Output the (X, Y) coordinate of the center of the cell containing the given text.  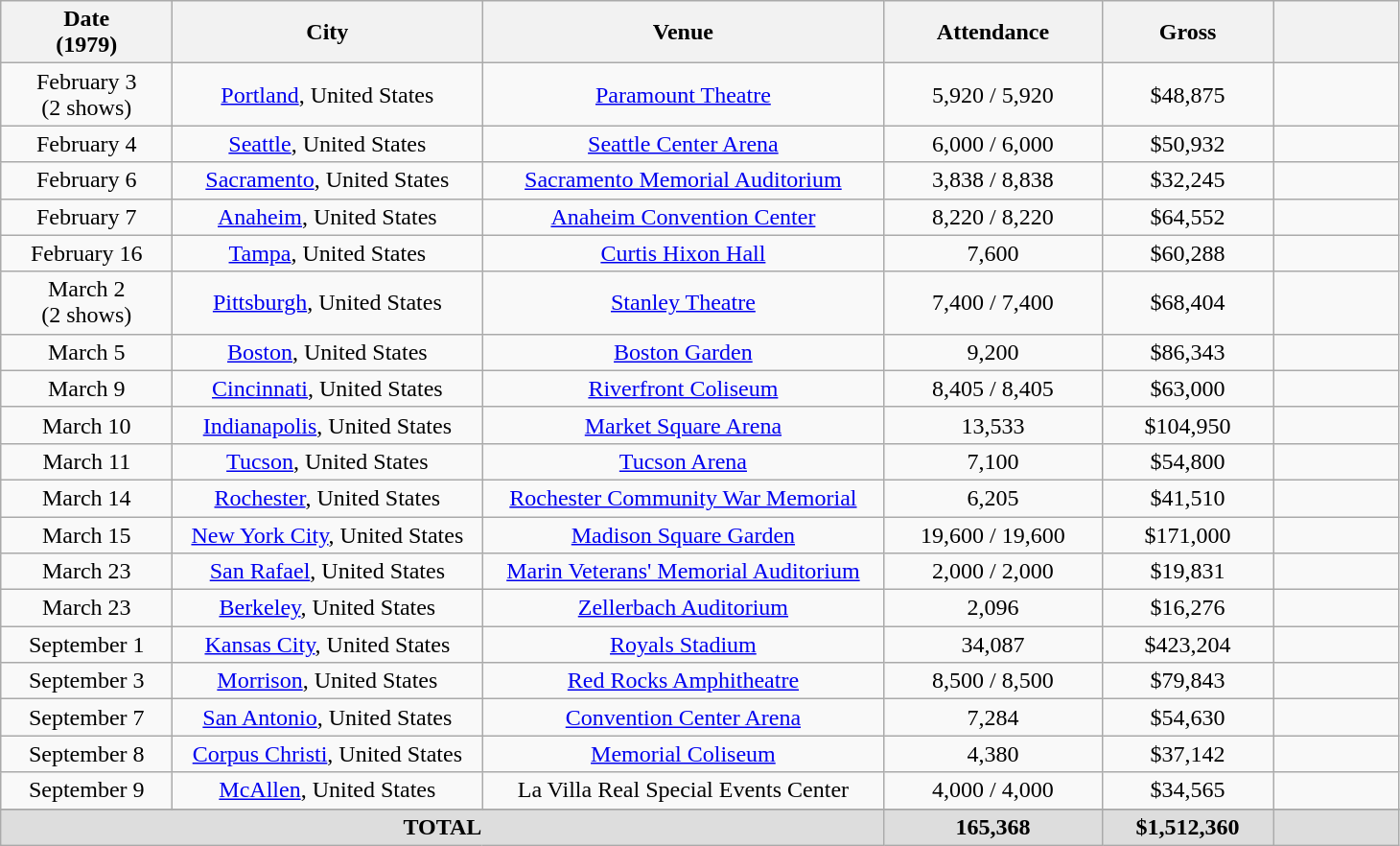
March 2(2 shows) (86, 303)
Berkeley, United States (328, 608)
Zellerbach Auditorium (683, 608)
Indianapolis, United States (328, 425)
March 14 (86, 498)
February 16 (86, 253)
$54,630 (1187, 717)
Anaheim, United States (328, 217)
4,000 / 4,000 (993, 790)
Stanley Theatre (683, 303)
$423,204 (1187, 645)
$1,512,360 (1187, 827)
March 9 (86, 388)
February 3(2 shows) (86, 94)
Anaheim Convention Center (683, 217)
5,920 / 5,920 (993, 94)
$68,404 (1187, 303)
Memorial Coliseum (683, 754)
San Rafael, United States (328, 572)
Tampa, United States (328, 253)
2,000 / 2,000 (993, 572)
Attendance (993, 33)
Pittsburgh, United States (328, 303)
March 5 (86, 352)
34,087 (993, 645)
Convention Center Arena (683, 717)
March 10 (86, 425)
$60,288 (1187, 253)
$64,552 (1187, 217)
September 9 (86, 790)
4,380 (993, 754)
March 11 (86, 461)
9,200 (993, 352)
$19,831 (1187, 572)
September 1 (86, 645)
Venue (683, 33)
Sacramento Memorial Auditorium (683, 180)
September 8 (86, 754)
Rochester, United States (328, 498)
$63,000 (1187, 388)
San Antonio, United States (328, 717)
8,220 / 8,220 (993, 217)
$32,245 (1187, 180)
Tucson Arena (683, 461)
8,500 / 8,500 (993, 681)
7,284 (993, 717)
Sacramento, United States (328, 180)
March 15 (86, 534)
3,838 / 8,838 (993, 180)
$79,843 (1187, 681)
Paramount Theatre (683, 94)
Seattle, United States (328, 144)
$104,950 (1187, 425)
Curtis Hixon Hall (683, 253)
$54,800 (1187, 461)
Portland, United States (328, 94)
Boston Garden (683, 352)
McAllen, United States (328, 790)
$41,510 (1187, 498)
Date(1979) (86, 33)
Madison Square Garden (683, 534)
Riverfront Coliseum (683, 388)
Kansas City, United States (328, 645)
$86,343 (1187, 352)
Royals Stadium (683, 645)
Seattle Center Arena (683, 144)
$50,932 (1187, 144)
New York City, United States (328, 534)
Boston, United States (328, 352)
6,205 (993, 498)
13,533 (993, 425)
Marin Veterans' Memorial Auditorium (683, 572)
$37,142 (1187, 754)
Gross (1187, 33)
La Villa Real Special Events Center (683, 790)
September 7 (86, 717)
Market Square Arena (683, 425)
Morrison, United States (328, 681)
7,400 / 7,400 (993, 303)
165,368 (993, 827)
Red Rocks Amphitheatre (683, 681)
6,000 / 6,000 (993, 144)
City (328, 33)
Tucson, United States (328, 461)
February 6 (86, 180)
February 7 (86, 217)
7,600 (993, 253)
19,600 / 19,600 (993, 534)
2,096 (993, 608)
Cincinnati, United States (328, 388)
8,405 / 8,405 (993, 388)
$171,000 (1187, 534)
$34,565 (1187, 790)
February 4 (86, 144)
7,100 (993, 461)
September 3 (86, 681)
$48,875 (1187, 94)
Corpus Christi, United States (328, 754)
TOTAL (443, 827)
$16,276 (1187, 608)
Rochester Community War Memorial (683, 498)
